For the text-containing cell, return its midpoint in [x, y] coordinate format. 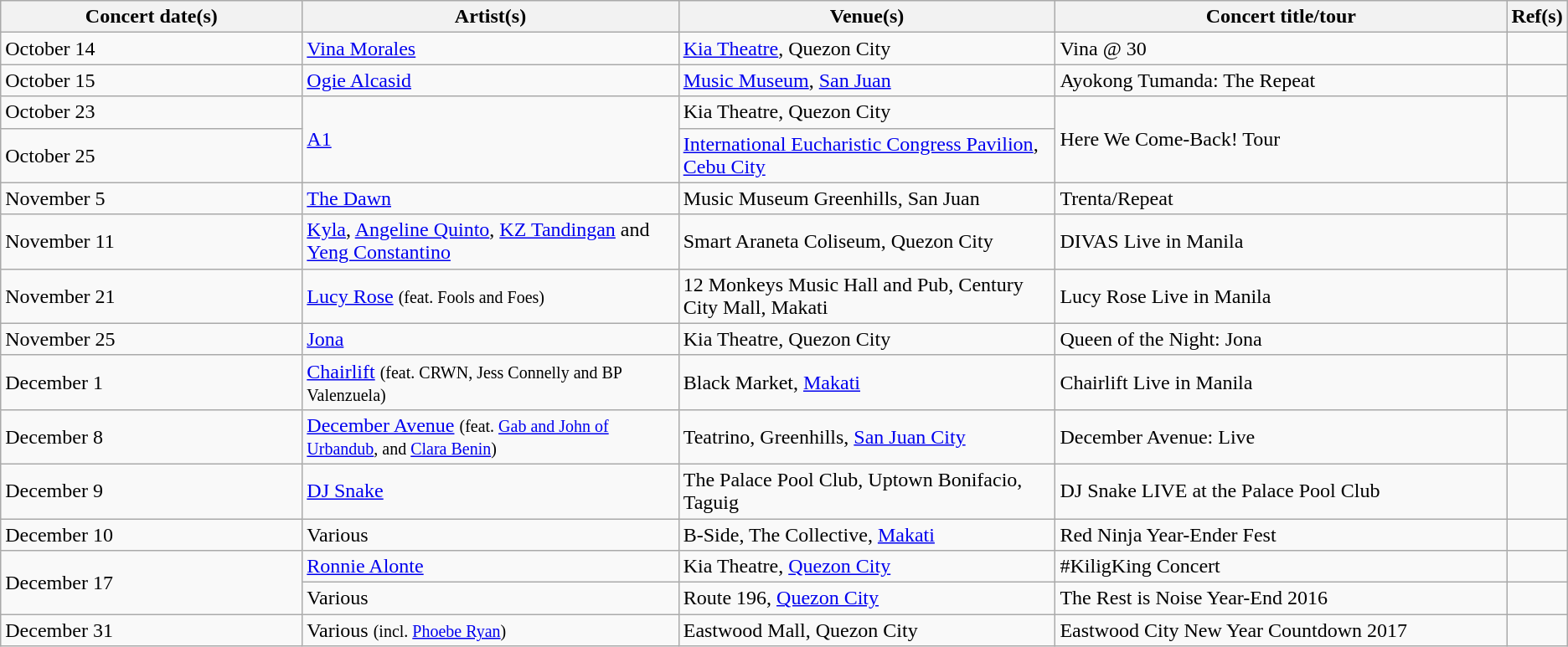
December Avenue: Live [1282, 437]
Music Museum Greenhills, San Juan [867, 198]
Chairlift Live in Manila [1282, 382]
Black Market, Makati [867, 382]
Queen of the Night: Jona [1282, 339]
Ayokong Tumanda: The Repeat [1282, 80]
DIVAS Live in Manila [1282, 241]
DJ Snake [491, 490]
October 14 [152, 49]
The Dawn [491, 198]
November 25 [152, 339]
Route 196, Quezon City [867, 598]
International Eucharistic Congress Pavilion, Cebu City [867, 156]
Jona [491, 339]
November 11 [152, 241]
#KiligKing Concert [1282, 567]
October 25 [152, 156]
Ronnie Alonte [491, 567]
The Palace Pool Club, Uptown Bonifacio, Taguig [867, 490]
Chairlift (feat. CRWN, Jess Connelly and BP Valenzuela) [491, 382]
December 31 [152, 630]
Concert date(s) [152, 17]
Vina Morales [491, 49]
Eastwood Mall, Quezon City [867, 630]
12 Monkeys Music Hall and Pub, Century City Mall, Makati [867, 296]
DJ Snake LIVE at the Palace Pool Club [1282, 490]
Ogie Alcasid [491, 80]
Kyla, Angeline Quinto, KZ Tandingan and Yeng Constantino [491, 241]
B-Side, The Collective, Makati [867, 535]
The Rest is Noise Year-End 2016 [1282, 598]
Venue(s) [867, 17]
December 8 [152, 437]
December 10 [152, 535]
Various (incl. Phoebe Ryan) [491, 630]
Teatrino, Greenhills, San Juan City [867, 437]
October 15 [152, 80]
December 17 [152, 583]
Artist(s) [491, 17]
Vina @ 30 [1282, 49]
Lucy Rose Live in Manila [1282, 296]
October 23 [152, 112]
Ref(s) [1537, 17]
Red Ninja Year-Ender Fest [1282, 535]
Trenta/Repeat [1282, 198]
December 1 [152, 382]
December 9 [152, 490]
December Avenue (feat. Gab and John of Urbandub, and Clara Benin) [491, 437]
Concert title/tour [1282, 17]
Eastwood City New Year Countdown 2017 [1282, 630]
A1 [491, 139]
Lucy Rose (feat. Fools and Foes) [491, 296]
Smart Araneta Coliseum, Quezon City [867, 241]
Here We Come-Back! Tour [1282, 139]
Music Museum, San Juan [867, 80]
November 21 [152, 296]
November 5 [152, 198]
